Provide the (X, Y) coordinate of the cell's center where the given text is located.  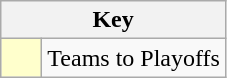
Teams to Playoffs (134, 58)
Key (114, 20)
